Return [x, y] of the center of cell containing provided text 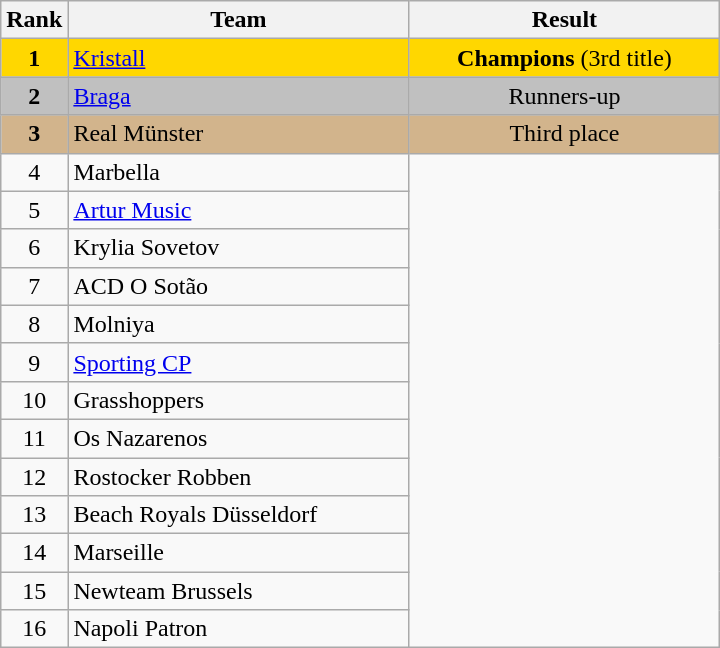
Beach Royals Düsseldorf [238, 515]
3 [34, 134]
Kristall [238, 58]
Runners-up [564, 96]
9 [34, 362]
13 [34, 515]
Marseille [238, 553]
Grasshoppers [238, 400]
1 [34, 58]
Rostocker Robben [238, 477]
12 [34, 477]
4 [34, 172]
Rank [34, 20]
16 [34, 629]
Team [238, 20]
Napoli Patron [238, 629]
11 [34, 438]
7 [34, 286]
Braga [238, 96]
Third place [564, 134]
ACD O Sotão [238, 286]
Molniya [238, 324]
15 [34, 591]
2 [34, 96]
5 [34, 210]
6 [34, 248]
8 [34, 324]
Newteam Brussels [238, 591]
10 [34, 400]
Artur Music [238, 210]
Sporting CP [238, 362]
14 [34, 553]
Result [564, 20]
Marbella [238, 172]
Os Nazarenos [238, 438]
Real Münster [238, 134]
Champions (3rd title) [564, 58]
Krylia Sovetov [238, 248]
